Determine the [X, Y] coordinate at the center of the cell enclosing the given text.  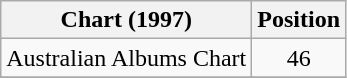
Position [299, 20]
46 [299, 58]
Chart (1997) [126, 20]
Australian Albums Chart [126, 58]
